Find where the given text appears and provide that cell's center as [X, Y] coordinate. 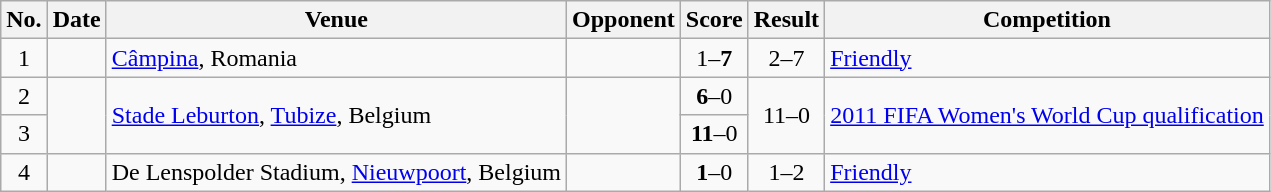
1–2 [786, 172]
1–0 [714, 172]
Competition [1048, 20]
2 [24, 96]
Result [786, 20]
Date [76, 20]
1 [24, 58]
Opponent [624, 20]
6–0 [714, 96]
Venue [336, 20]
3 [24, 134]
1–7 [714, 58]
2–7 [786, 58]
2011 FIFA Women's World Cup qualification [1048, 115]
Score [714, 20]
4 [24, 172]
De Lenspolder Stadium, Nieuwpoort, Belgium [336, 172]
Câmpina, Romania [336, 58]
No. [24, 20]
Stade Leburton, Tubize, Belgium [336, 115]
